Determine the [X, Y] coordinate at the center of the cell enclosing the given text.  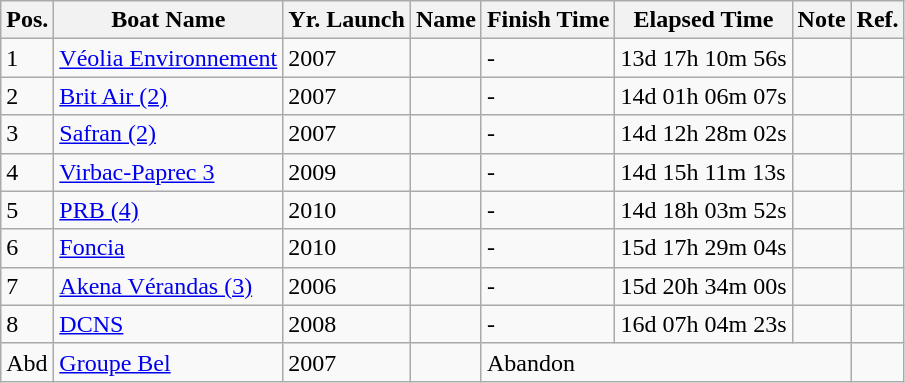
16d 07h 04m 23s [704, 324]
14d 18h 03m 52s [704, 210]
PRB (4) [168, 210]
Virbac-Paprec 3 [168, 172]
Boat Name [168, 20]
2008 [347, 324]
15d 17h 29m 04s [704, 248]
Foncia [168, 248]
2006 [347, 286]
14d 12h 28m 02s [704, 134]
Abandon [666, 362]
DCNS [168, 324]
Véolia Environnement [168, 58]
Brit Air (2) [168, 96]
15d 20h 34m 00s [704, 286]
2 [28, 96]
Groupe Bel [168, 362]
3 [28, 134]
Name [446, 20]
Pos. [28, 20]
Safran (2) [168, 134]
Yr. Launch [347, 20]
Finish Time [548, 20]
7 [28, 286]
Akena Vérandas (3) [168, 286]
4 [28, 172]
5 [28, 210]
Note [822, 20]
1 [28, 58]
6 [28, 248]
Elapsed Time [704, 20]
Ref. [878, 20]
13d 17h 10m 56s [704, 58]
2009 [347, 172]
14d 01h 06m 07s [704, 96]
14d 15h 11m 13s [704, 172]
Abd [28, 362]
8 [28, 324]
